Scan for the cell matching the given text and deliver its (x, y) coordinate at center. 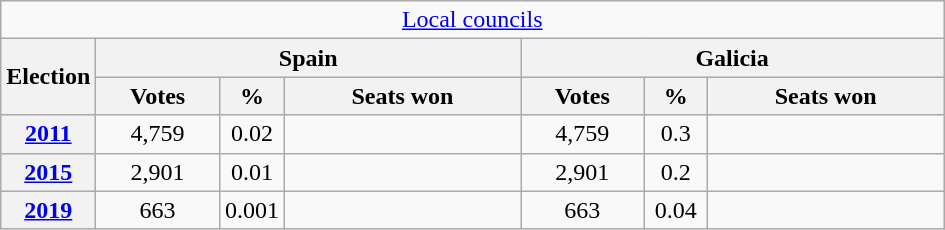
2019 (48, 210)
Local councils (472, 20)
0.02 (252, 134)
Spain (308, 58)
2011 (48, 134)
0.04 (676, 210)
Galicia (732, 58)
2015 (48, 172)
0.01 (252, 172)
0.3 (676, 134)
Election (48, 77)
0.001 (252, 210)
0.2 (676, 172)
